Identify which cell holds the provided text, then report its (X, Y) central coordinate. 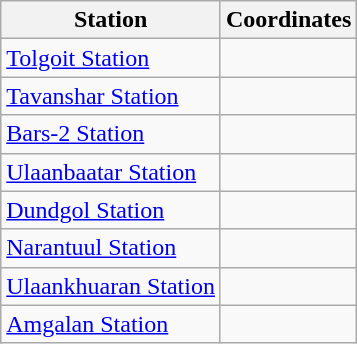
Ulaankhuaran Station (111, 286)
Ulaanbaatar Station (111, 172)
Station (111, 20)
Coordinates (288, 20)
Tolgoit Station (111, 58)
Bars-2 Station (111, 134)
Narantuul Station (111, 248)
Amgalan Station (111, 324)
Tavanshar Station (111, 96)
Dundgol Station (111, 210)
